From the cell containing the given text, extract its center point as (x, y) coordinate. 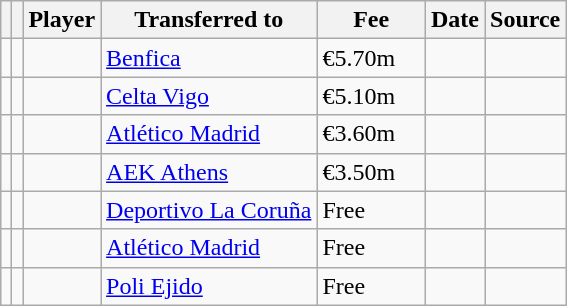
Player (62, 20)
€5.10m (372, 96)
Date (454, 20)
€5.70m (372, 58)
Transferred to (209, 20)
Fee (372, 20)
AEK Athens (209, 172)
Benfica (209, 58)
Celta Vigo (209, 96)
€3.50m (372, 172)
Deportivo La Coruña (209, 210)
Source (526, 20)
Poli Ejido (209, 286)
€3.60m (372, 134)
